For the text-containing cell, return its midpoint in (x, y) coordinate format. 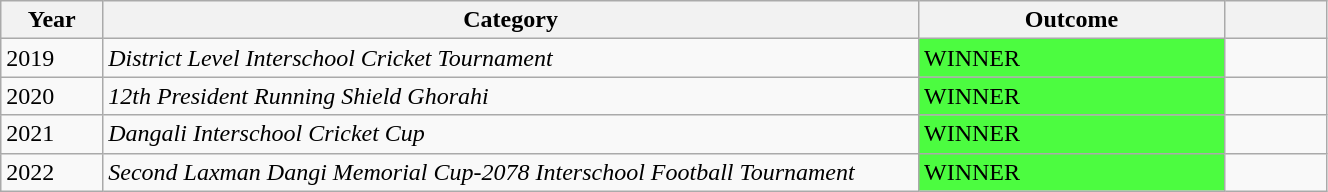
12th President Running Shield Ghorahi (511, 96)
Outcome (1072, 20)
2019 (52, 58)
District Level Interschool Cricket Tournament (511, 58)
2022 (52, 172)
Year (52, 20)
Second Laxman Dangi Memorial Cup-2078 Interschool Football Tournament (511, 172)
Dangali Interschool Cricket Cup (511, 134)
Category (511, 20)
2021 (52, 134)
2020 (52, 96)
